Scan for the cell matching the given text and deliver its (X, Y) coordinate at center. 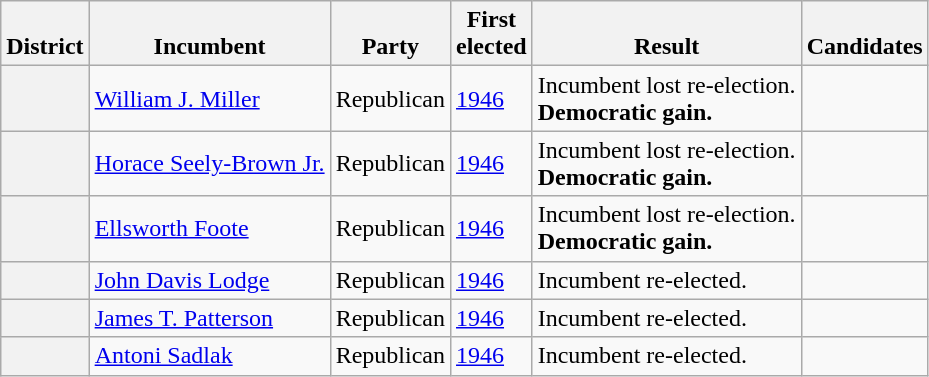
James T. Patterson (210, 318)
Antoni Sadlak (210, 356)
Horace Seely-Brown Jr. (210, 164)
Candidates (864, 34)
Firstelected (491, 34)
District (45, 34)
John Davis Lodge (210, 280)
Party (390, 34)
Incumbent (210, 34)
Ellsworth Foote (210, 228)
Result (666, 34)
William J. Miller (210, 98)
